Capture the cell that displays the provided text and extract its [x, y] central coordinate. 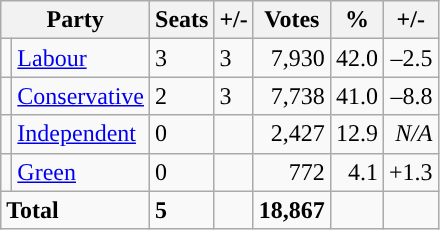
Conservative [81, 96]
Party [76, 20]
Independent [81, 134]
7,930 [292, 58]
+1.3 [410, 172]
41.0 [356, 96]
Votes [292, 20]
Green [81, 172]
2 [182, 96]
772 [292, 172]
Total [76, 210]
Seats [182, 20]
–8.8 [410, 96]
5 [182, 210]
–2.5 [410, 58]
7,738 [292, 96]
12.9 [356, 134]
18,867 [292, 210]
% [356, 20]
2,427 [292, 134]
Labour [81, 58]
42.0 [356, 58]
N/A [410, 134]
4.1 [356, 172]
